From the cell containing the given text, extract its center point as (x, y) coordinate. 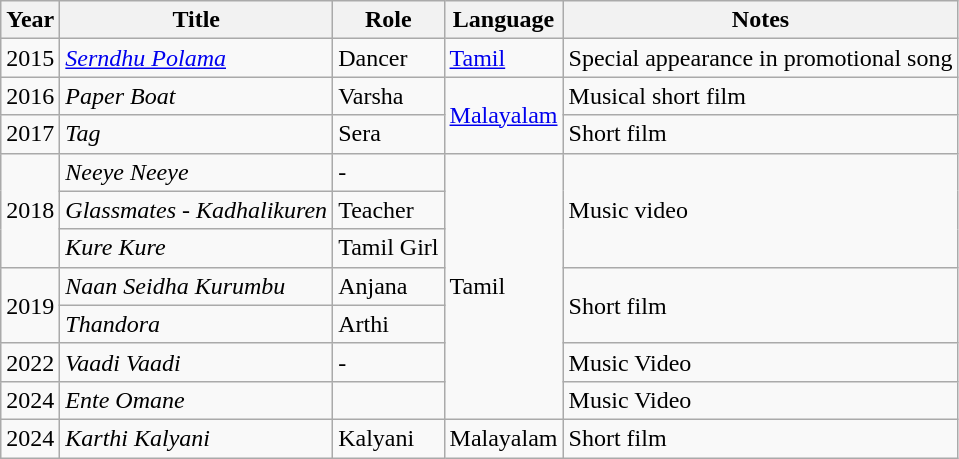
Varsha (388, 96)
Language (504, 20)
2016 (30, 96)
2018 (30, 210)
Arthi (388, 324)
Teacher (388, 210)
Anjana (388, 286)
Kure Kure (196, 248)
Serndhu Polama (196, 58)
2022 (30, 362)
Special appearance in promotional song (760, 58)
Naan Seidha Kurumbu (196, 286)
Glassmates - Kadhalikuren (196, 210)
Tag (196, 134)
Dancer (388, 58)
Ente Omane (196, 400)
2015 (30, 58)
Thandora (196, 324)
Sera (388, 134)
Musical short film (760, 96)
Paper Boat (196, 96)
Notes (760, 20)
Vaadi Vaadi (196, 362)
Music video (760, 210)
Karthi Kalyani (196, 438)
Kalyani (388, 438)
Year (30, 20)
Neeye Neeye (196, 172)
Role (388, 20)
2019 (30, 305)
Tamil Girl (388, 248)
Title (196, 20)
2017 (30, 134)
